Return [x, y] of the center of cell containing provided text 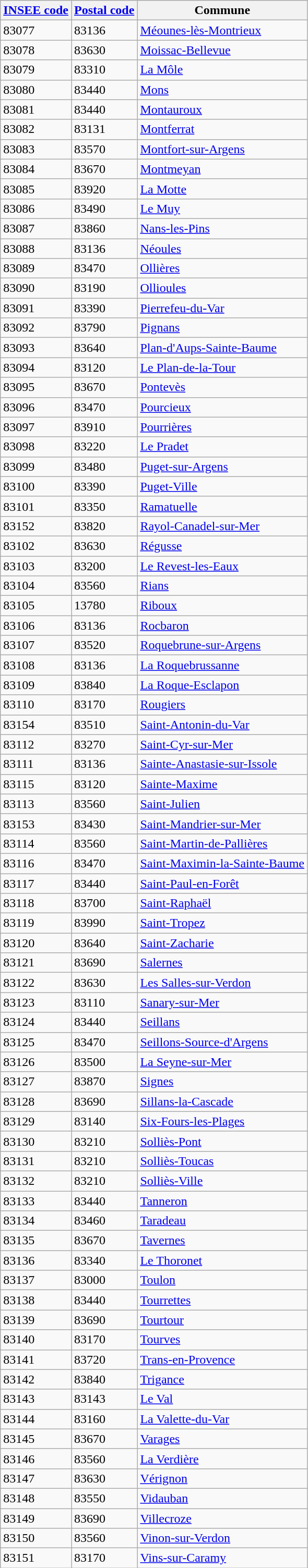
Vins-sur-Caramy [222, 1558]
Montauroux [222, 109]
Six-Fours-les-Plages [222, 1121]
Le Plan-de-la-Tour [222, 367]
83081 [36, 109]
83102 [36, 546]
83350 [104, 506]
Pontevès [222, 387]
83106 [36, 626]
Plan-d'Aups-Sainte-Baume [222, 348]
83100 [36, 486]
83077 [36, 30]
Tourves [222, 1340]
83104 [36, 586]
83154 [36, 725]
INSEE code [36, 10]
La Seyne-sur-Mer [222, 1062]
83122 [36, 983]
83118 [36, 903]
Rians [222, 586]
83125 [36, 1042]
Méounes-lès-Montrieux [222, 30]
83095 [36, 387]
Saint-Martin-de-Pallières [222, 843]
Vinon-sur-Verdon [222, 1538]
Solliès-Ville [222, 1181]
83790 [104, 328]
Saint-Cyr-sur-Mer [222, 744]
83570 [104, 149]
Rocbaron [222, 626]
83115 [36, 784]
83085 [36, 189]
83151 [36, 1558]
83132 [36, 1181]
Tourrettes [222, 1300]
Montfort-sur-Argens [222, 149]
83480 [104, 467]
83087 [36, 228]
83138 [36, 1300]
83340 [104, 1260]
83113 [36, 804]
83097 [36, 427]
83124 [36, 1022]
83700 [104, 903]
Le Thoronet [222, 1260]
83096 [36, 407]
83220 [104, 447]
Moissac-Bellevue [222, 50]
83094 [36, 367]
83150 [36, 1538]
Postal code [104, 10]
Régusse [222, 546]
Commune [222, 10]
Les Salles-sur-Verdon [222, 983]
83112 [36, 744]
Ollières [222, 268]
83109 [36, 685]
Signes [222, 1082]
83870 [104, 1082]
Sillans-la-Cascade [222, 1101]
83101 [36, 506]
Pignans [222, 328]
83130 [36, 1141]
83117 [36, 884]
Solliès-Pont [222, 1141]
83190 [104, 288]
Varages [222, 1439]
83123 [36, 1002]
Le Revest-les-Eaux [222, 566]
83149 [36, 1518]
83146 [36, 1459]
83111 [36, 764]
Saint-Raphaël [222, 903]
Salernes [222, 963]
Néoules [222, 249]
83147 [36, 1478]
83083 [36, 149]
83091 [36, 308]
83148 [36, 1498]
Saint-Tropez [222, 923]
83200 [104, 566]
Vérignon [222, 1478]
83086 [36, 209]
83144 [36, 1419]
Le Pradet [222, 447]
Pierrefeu-du-Var [222, 308]
Sanary-sur-Mer [222, 1002]
Seillons-Source-d'Argens [222, 1042]
83121 [36, 963]
83860 [104, 228]
83510 [104, 725]
Toulon [222, 1280]
83270 [104, 744]
Mons [222, 90]
Seillans [222, 1022]
83141 [36, 1359]
83105 [36, 606]
83135 [36, 1241]
Nans-les-Pins [222, 228]
Puget-Ville [222, 486]
83460 [104, 1221]
La Roque-Esclapon [222, 685]
83079 [36, 70]
83093 [36, 348]
83098 [36, 447]
Trans-en-Provence [222, 1359]
83092 [36, 328]
Saint-Mandrier-sur-Mer [222, 824]
La Valette-du-Var [222, 1419]
83128 [36, 1101]
83114 [36, 843]
Tanneron [222, 1200]
83720 [104, 1359]
Sainte-Anastasie-sur-Issole [222, 764]
83103 [36, 566]
83116 [36, 863]
Rougiers [222, 705]
83310 [104, 70]
Puget-sur-Argens [222, 467]
La Môle [222, 70]
Ollioules [222, 288]
83089 [36, 268]
83820 [104, 526]
83152 [36, 526]
83153 [36, 824]
83910 [104, 427]
Saint-Julien [222, 804]
83129 [36, 1121]
83990 [104, 923]
83490 [104, 209]
Riboux [222, 606]
Montmeyan [222, 169]
Saint-Antonin-du-Var [222, 725]
Saint-Paul-en-Forêt [222, 884]
83139 [36, 1320]
Tourtour [222, 1320]
Saint-Maximin-la-Sainte-Baume [222, 863]
Trigance [222, 1379]
83127 [36, 1082]
83133 [36, 1200]
83920 [104, 189]
La Motte [222, 189]
83500 [104, 1062]
83550 [104, 1498]
Villecroze [222, 1518]
Roquebrune-sur-Argens [222, 645]
Taradeau [222, 1221]
83099 [36, 467]
83000 [104, 1280]
Saint-Zacharie [222, 943]
83108 [36, 665]
83160 [104, 1419]
Pourcieux [222, 407]
Sainte-Maxime [222, 784]
Rayol-Canadel-sur-Mer [222, 526]
Pourrières [222, 427]
83090 [36, 288]
La Verdière [222, 1459]
83082 [36, 129]
83078 [36, 50]
Solliès-Toucas [222, 1161]
Ramatuelle [222, 506]
Tavernes [222, 1241]
83107 [36, 645]
83137 [36, 1280]
83520 [104, 645]
83119 [36, 923]
83126 [36, 1062]
Le Val [222, 1399]
83080 [36, 90]
83134 [36, 1221]
83088 [36, 249]
La Roquebrussanne [222, 665]
83084 [36, 169]
83430 [104, 824]
Le Muy [222, 209]
Montferrat [222, 129]
83145 [36, 1439]
13780 [104, 606]
83142 [36, 1379]
Vidauban [222, 1498]
